Scan for the cell matching the given text and deliver its (x, y) coordinate at center. 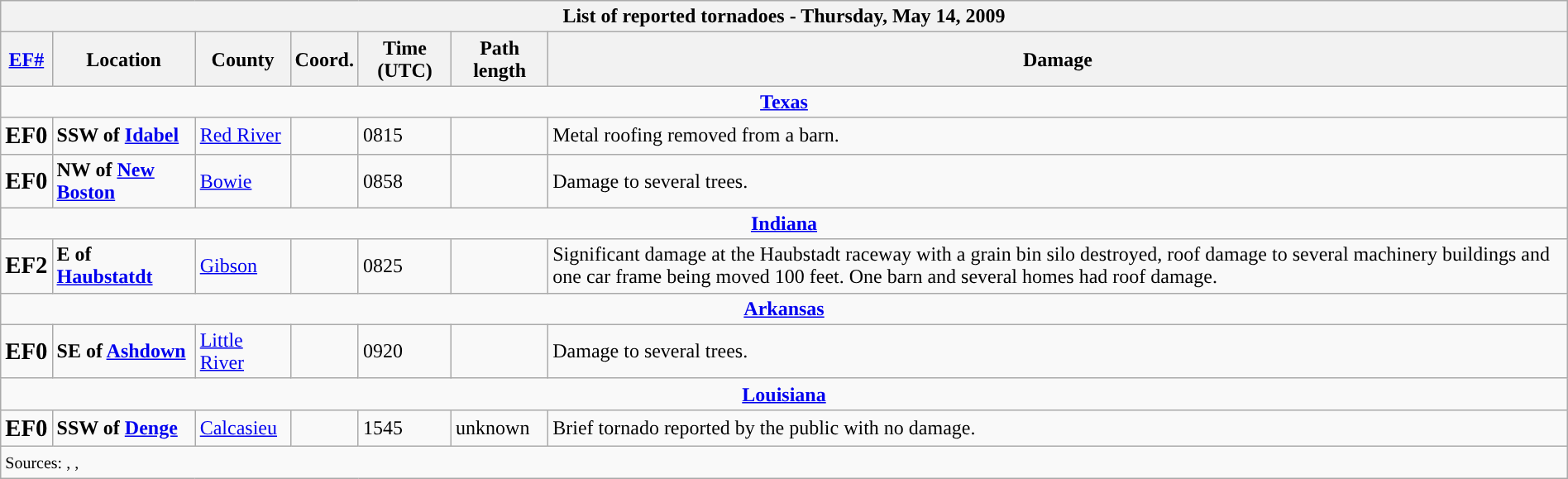
NW of New Boston (124, 180)
County (243, 60)
E of Haubstatdt (124, 266)
Bowie (243, 180)
Texas (784, 102)
Coord. (324, 60)
EF# (26, 60)
0815 (404, 136)
1545 (404, 428)
unknown (500, 428)
Time (UTC) (404, 60)
Damage (1059, 60)
SSW of Idabel (124, 136)
Path length (500, 60)
EF2 (26, 266)
Louisiana (784, 394)
Metal roofing removed from a barn. (1059, 136)
Red River (243, 136)
Brief tornado reported by the public with no damage. (1059, 428)
Location (124, 60)
0825 (404, 266)
Little River (243, 351)
SE of Ashdown (124, 351)
Indiana (784, 223)
Sources: , , (784, 462)
0920 (404, 351)
SSW of Denge (124, 428)
List of reported tornadoes - Thursday, May 14, 2009 (784, 17)
Gibson (243, 266)
Arkansas (784, 309)
0858 (404, 180)
Calcasieu (243, 428)
